From the cell containing the given text, extract its center point as [x, y] coordinate. 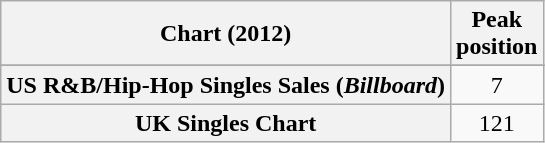
UK Singles Chart [226, 123]
Chart (2012) [226, 34]
Peakposition [497, 34]
US R&B/Hip-Hop Singles Sales (Billboard) [226, 85]
121 [497, 123]
7 [497, 85]
